Locate the cell with the specified text and output its (X, Y) center coordinate. 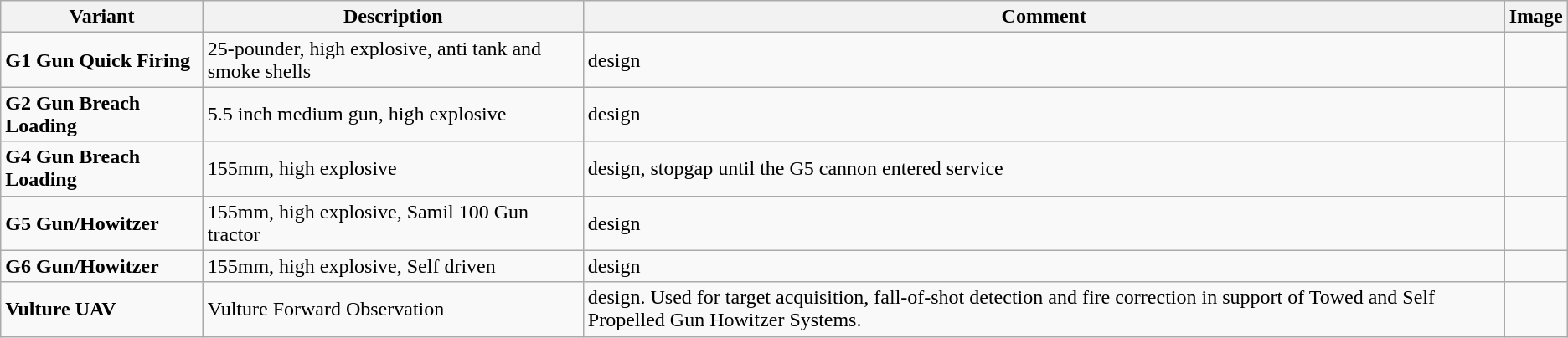
G4 Gun Breach Loading (102, 169)
G6 Gun/Howitzer (102, 266)
G2 Gun Breach Loading (102, 114)
5.5 inch medium gun, high explosive (393, 114)
design, stopgap until the G5 cannon entered service (1044, 169)
Comment (1044, 17)
25-pounder, high explosive, anti tank and smoke shells (393, 60)
G5 Gun/Howitzer (102, 223)
Vulture Forward Observation (393, 310)
155mm, high explosive (393, 169)
G1 Gun Quick Firing (102, 60)
155mm, high explosive, Samil 100 Gun tractor (393, 223)
design. Used for target acquisition, fall-of-shot detection and fire correction in support of Towed and Self Propelled Gun Howitzer Systems. (1044, 310)
Vulture UAV (102, 310)
Image (1536, 17)
155mm, high explosive, Self driven (393, 266)
Description (393, 17)
Variant (102, 17)
